Capture the cell that displays the provided text and extract its [x, y] central coordinate. 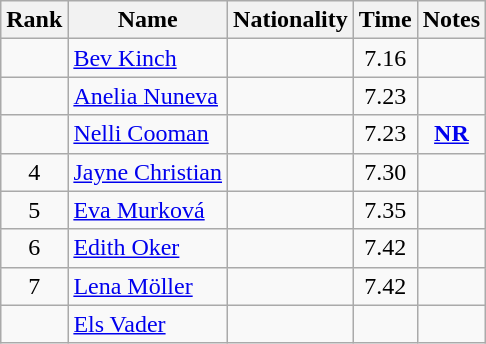
Anelia Nuneva [148, 96]
7.16 [385, 58]
Time [385, 20]
Eva Murková [148, 210]
7.30 [385, 172]
Lena Möller [148, 286]
Els Vader [148, 324]
4 [34, 172]
NR [451, 134]
7 [34, 286]
5 [34, 210]
Bev Kinch [148, 58]
6 [34, 248]
Nationality [291, 20]
Rank [34, 20]
7.35 [385, 210]
Notes [451, 20]
Jayne Christian [148, 172]
Name [148, 20]
Edith Oker [148, 248]
Nelli Cooman [148, 134]
